Determine the [x, y] coordinate at the center of the cell enclosing the given text.  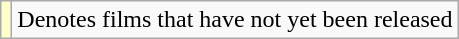
Denotes films that have not yet been released [235, 20]
